Locate the cell with the specified text and output its (X, Y) center coordinate. 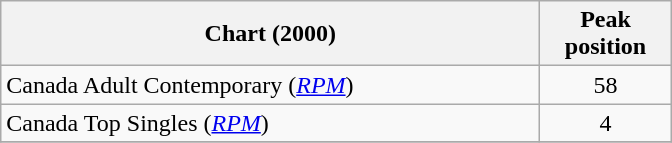
4 (606, 123)
Canada Top Singles (RPM) (270, 123)
58 (606, 85)
Peakposition (606, 34)
Canada Adult Contemporary (RPM) (270, 85)
Chart (2000) (270, 34)
